Find where the given text appears and provide that cell's center as [X, Y] coordinate. 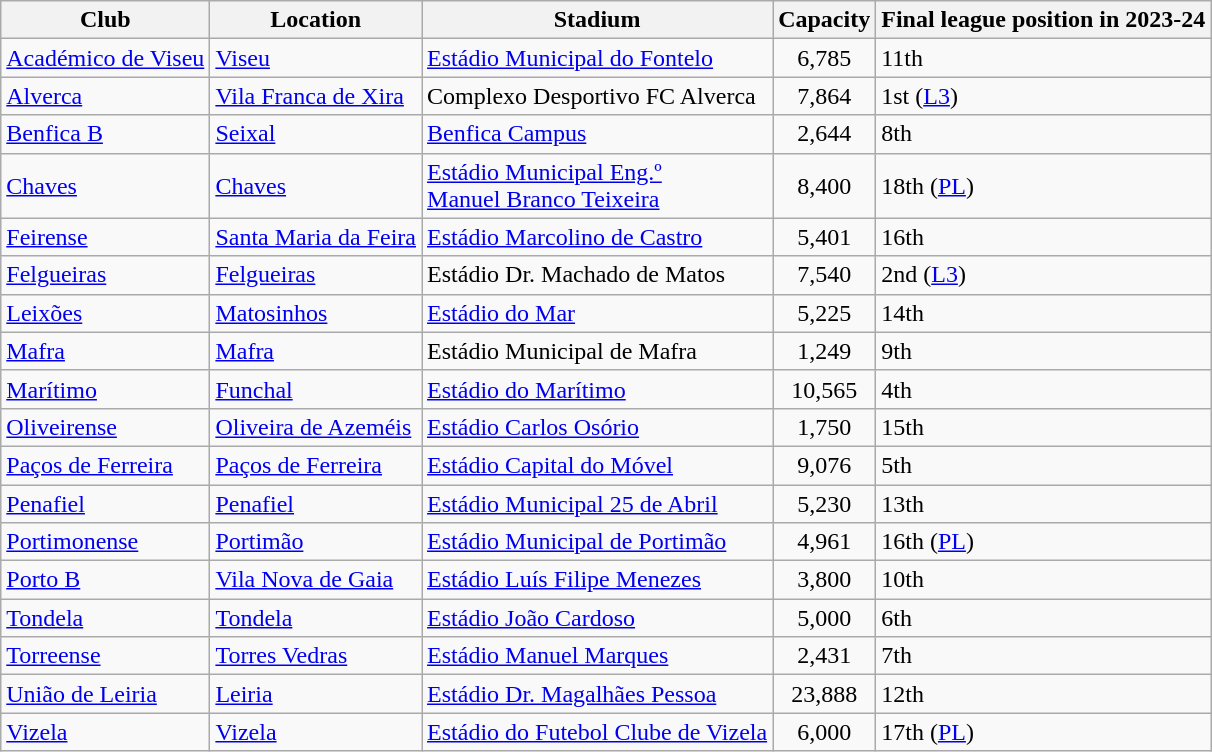
Estádio Municipal 25 de Abril [598, 503]
4th [1044, 389]
Matosinhos [316, 313]
Estádio Municipal do Fontelo [598, 58]
Final league position in 2023-24 [1044, 20]
1,750 [824, 427]
Estádio Luís Filipe Menezes [598, 580]
17th (PL) [1044, 732]
Alverca [106, 96]
Capacity [824, 20]
Oliveirense [106, 427]
5,000 [824, 618]
Location [316, 20]
Portimonense [106, 542]
Estádio Dr. Magalhães Pessoa [598, 694]
8,400 [824, 186]
4,961 [824, 542]
16th [1044, 237]
Estádio Municipal de Portimão [598, 542]
Estádio Municipal de Mafra [598, 351]
Estádio João Cardoso [598, 618]
Estádio do Mar [598, 313]
23,888 [824, 694]
7,540 [824, 275]
6th [1044, 618]
Stadium [598, 20]
7th [1044, 656]
União de Leiria [106, 694]
7,864 [824, 96]
Funchal [316, 389]
Club [106, 20]
18th (PL) [1044, 186]
9,076 [824, 465]
Porto B [106, 580]
Leiria [316, 694]
12th [1044, 694]
6,785 [824, 58]
1,249 [824, 351]
5,230 [824, 503]
Estádio Carlos Osório [598, 427]
2nd (L3) [1044, 275]
2,644 [824, 134]
Leixões [106, 313]
Benfica Campus [598, 134]
8th [1044, 134]
14th [1044, 313]
Torres Vedras [316, 656]
Marítimo [106, 389]
Seixal [316, 134]
11th [1044, 58]
Complexo Desportivo FC Alverca [598, 96]
5,401 [824, 237]
Portimão [316, 542]
Estádio Dr. Machado de Matos [598, 275]
Estádio Capital do Móvel [598, 465]
13th [1044, 503]
Estádio do Futebol Clube de Vizela [598, 732]
Feirense [106, 237]
5,225 [824, 313]
Académico de Viseu [106, 58]
Estádio Municipal Eng.ºManuel Branco Teixeira [598, 186]
3,800 [824, 580]
6,000 [824, 732]
10th [1044, 580]
16th (PL) [1044, 542]
2,431 [824, 656]
Viseu [316, 58]
Estádio Manuel Marques [598, 656]
Vila Franca de Xira [316, 96]
Santa Maria da Feira [316, 237]
Estádio Marcolino de Castro [598, 237]
15th [1044, 427]
1st (L3) [1044, 96]
5th [1044, 465]
Vila Nova de Gaia [316, 580]
9th [1044, 351]
10,565 [824, 389]
Estádio do Marítimo [598, 389]
Torreense [106, 656]
Oliveira de Azeméis [316, 427]
Benfica B [106, 134]
